Capture the cell that displays the provided text and extract its [x, y] central coordinate. 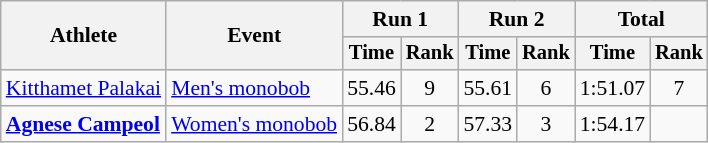
7 [679, 88]
56.84 [372, 124]
Kitthamet Palakai [84, 88]
2 [430, 124]
3 [546, 124]
6 [546, 88]
Women's monobob [254, 124]
Men's monobob [254, 88]
9 [430, 88]
57.33 [488, 124]
Agnese Campeol [84, 124]
Total [642, 19]
1:54.17 [612, 124]
Athlete [84, 36]
Event [254, 36]
1:51.07 [612, 88]
Run 2 [516, 19]
55.46 [372, 88]
55.61 [488, 88]
Run 1 [400, 19]
